From the cell containing the given text, extract its center point as (x, y) coordinate. 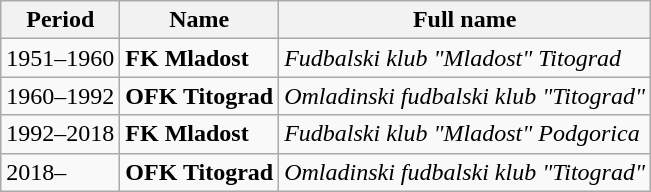
1992–2018 (60, 134)
Name (200, 20)
Period (60, 20)
Full name (465, 20)
Fudbalski klub "Mladost" Podgorica (465, 134)
Fudbalski klub "Mladost" Titograd (465, 58)
1960–1992 (60, 96)
1951–1960 (60, 58)
2018– (60, 172)
